Identify which cell holds the provided text, then report its [x, y] central coordinate. 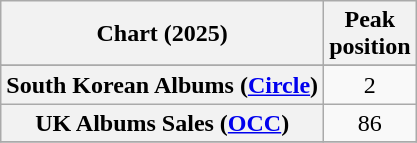
Peakposition [370, 34]
86 [370, 123]
UK Albums Sales (OCC) [162, 123]
South Korean Albums (Circle) [162, 85]
Chart (2025) [162, 34]
2 [370, 85]
